Scan for the cell matching the given text and deliver its (x, y) coordinate at center. 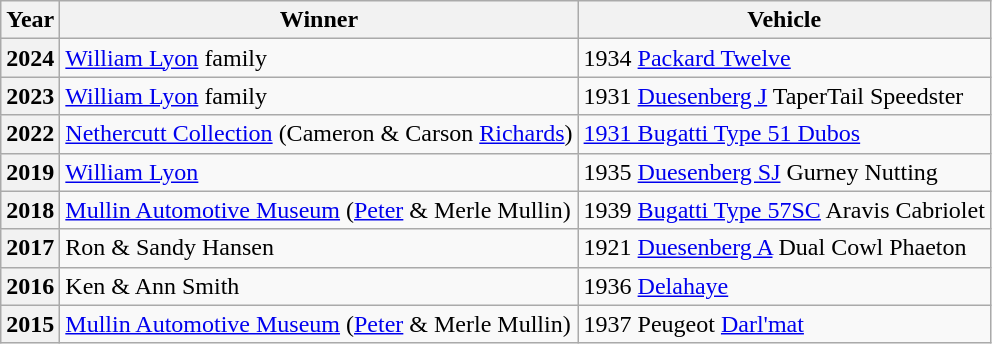
Ken & Ann Smith (319, 286)
Ron & Sandy Hansen (319, 248)
2019 (30, 172)
1934 Packard Twelve (784, 58)
2024 (30, 58)
2016 (30, 286)
1937 Peugeot Darl'mat (784, 324)
2022 (30, 134)
William Lyon (319, 172)
1921 Duesenberg A Dual Cowl Phaeton (784, 248)
2018 (30, 210)
1935 Duesenberg SJ Gurney Nutting (784, 172)
2023 (30, 96)
Nethercutt Collection (Cameron & Carson Richards) (319, 134)
1936 Delahaye (784, 286)
2015 (30, 324)
1931 Bugatti Type 51 Dubos (784, 134)
1931 Duesenberg J TaperTail Speedster (784, 96)
Winner (319, 20)
Year (30, 20)
1939 Bugatti Type 57SC Aravis Cabriolet (784, 210)
Vehicle (784, 20)
2017 (30, 248)
